Find where the given text appears and provide that cell's center as [X, Y] coordinate. 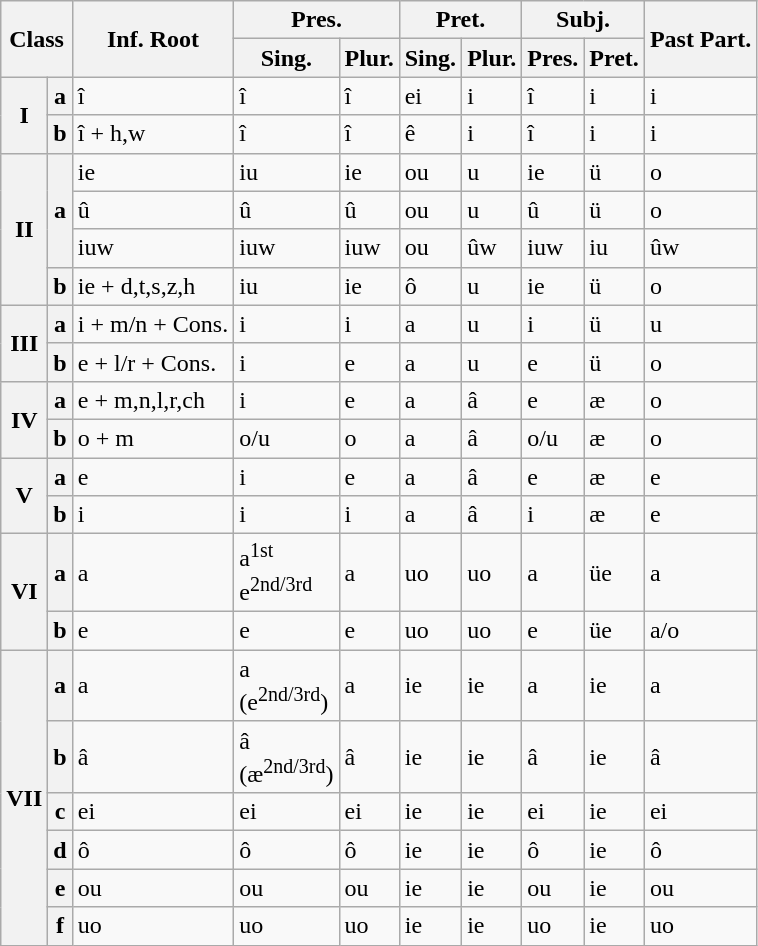
f [60, 926]
Subj. [584, 20]
IV [24, 419]
ie + d,t,s,z,h [152, 286]
Class [37, 39]
VII [24, 798]
V [24, 496]
II [24, 229]
a1ste2nd/3rd [286, 573]
i + m/n + Cons. [152, 324]
â(æ2nd/3rd) [286, 757]
î + h,w [152, 134]
Past Part. [700, 39]
e + l/r + Cons. [152, 362]
a/o [700, 631]
o + m [152, 438]
e + m,n,l,r,ch [152, 400]
c [60, 812]
a(e2nd/3rd) [286, 686]
ê [430, 134]
VI [24, 592]
Inf. Root [152, 39]
I [24, 115]
d [60, 850]
III [24, 343]
